Output the (X, Y) coordinate of the center of the cell containing the given text.  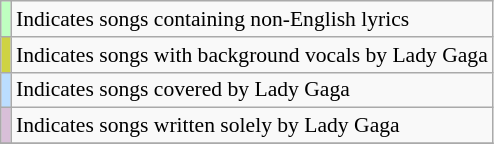
Indicates songs containing non-English lyrics (252, 19)
Indicates songs covered by Lady Gaga (252, 90)
Indicates songs written solely by Lady Gaga (252, 126)
Indicates songs with background vocals by Lady Gaga (252, 55)
